Capture the cell that displays the provided text and extract its [X, Y] central coordinate. 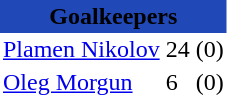
Goalkeepers [114, 16]
Plamen Nikolov [82, 50]
24 [178, 50]
(0) [210, 50]
